Extract the (X, Y) coordinate from the center of the cell holding the provided text.  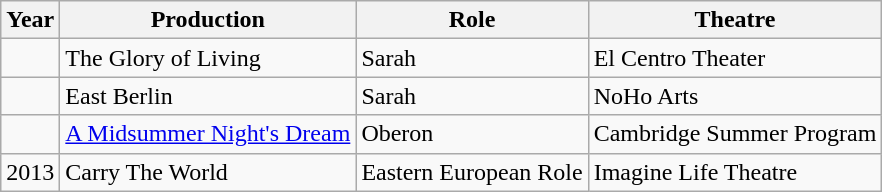
Role (472, 20)
El Centro Theater (735, 58)
Year (30, 20)
Eastern European Role (472, 172)
Oberon (472, 134)
A Midsummer Night's Dream (208, 134)
Cambridge Summer Program (735, 134)
Production (208, 20)
The Glory of Living (208, 58)
Theatre (735, 20)
East Berlin (208, 96)
Carry The World (208, 172)
Imagine Life Theatre (735, 172)
NoHo Arts (735, 96)
2013 (30, 172)
